Provide the (X, Y) coordinate of the cell's center where the given text is located.  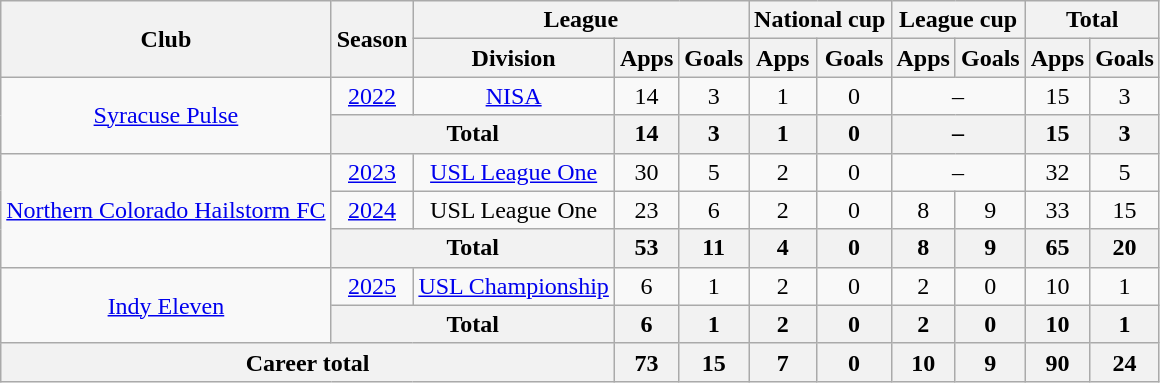
20 (1125, 248)
Northern Colorado Hailstorm FC (166, 210)
Career total (308, 362)
League (581, 20)
National cup (820, 20)
24 (1125, 362)
2025 (372, 286)
Club (166, 39)
2024 (372, 210)
53 (646, 248)
73 (646, 362)
Syracuse Pulse (166, 115)
2023 (372, 172)
30 (646, 172)
32 (1057, 172)
90 (1057, 362)
Indy Eleven (166, 305)
NISA (514, 96)
Season (372, 39)
League cup (958, 20)
33 (1057, 210)
4 (783, 248)
23 (646, 210)
7 (783, 362)
2022 (372, 96)
65 (1057, 248)
USL Championship (514, 286)
11 (714, 248)
Division (514, 58)
